Locate the cell with the specified text and output its [X, Y] center coordinate. 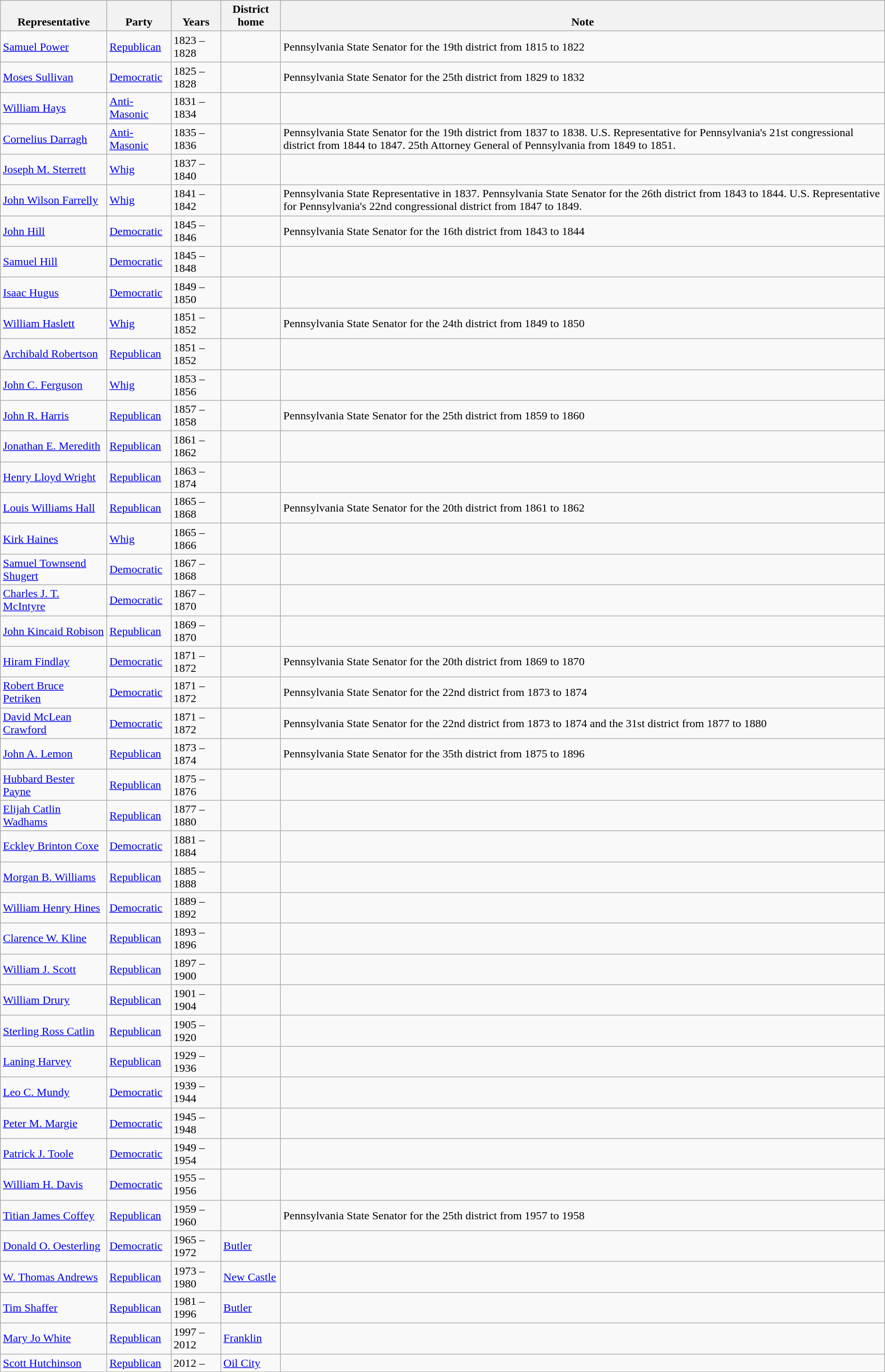
1835 – 1836 [196, 139]
1889 – 1892 [196, 908]
1863 – 1874 [196, 478]
Morgan B. Williams [54, 877]
Pennsylvania State Senator for the 22nd district from 1873 to 1874 and the 31st district from 1877 to 1880 [582, 723]
William Haslett [54, 323]
William J. Scott [54, 969]
1845 – 1846 [196, 231]
1877 – 1880 [196, 815]
John C. Ferguson [54, 385]
1885 – 1888 [196, 877]
1849 – 1850 [196, 292]
Jonathan E. Meredith [54, 446]
1865 – 1868 [196, 508]
Hiram Findlay [54, 662]
Oil City [251, 1363]
Cornelius Darragh [54, 139]
1893 – 1896 [196, 939]
Note [582, 16]
1973 – 1980 [196, 1276]
William Drury [54, 1000]
John Kincaid Robison [54, 631]
1939 – 1944 [196, 1092]
Samuel Townsend Shugert [54, 569]
Pennsylvania State Senator for the 25th district from 1829 to 1832 [582, 78]
Clarence W. Kline [54, 939]
Kirk Haines [54, 539]
1897 – 1900 [196, 969]
John Wilson Farrelly [54, 200]
Representative [54, 16]
1905 – 1920 [196, 1031]
Sterling Ross Catlin [54, 1031]
1997 – 2012 [196, 1338]
1853 – 1856 [196, 385]
1873 – 1874 [196, 754]
1869 – 1870 [196, 631]
Louis Williams Hall [54, 508]
Pennsylvania State Senator for the 22nd district from 1873 to 1874 [582, 692]
Robert Bruce Petriken [54, 692]
1845 – 1848 [196, 262]
John A. Lemon [54, 754]
Party [139, 16]
Franklin [251, 1338]
Joseph M. Sterrett [54, 169]
1837 – 1840 [196, 169]
Archibald Robertson [54, 354]
Pennsylvania State Senator for the 25th district from 1859 to 1860 [582, 416]
1865 – 1866 [196, 539]
1881 – 1884 [196, 846]
Pennsylvania State Senator for the 16th district from 1843 to 1844 [582, 231]
W. Thomas Andrews [54, 1276]
David McLean Crawford [54, 723]
1965 – 1972 [196, 1246]
1959 – 1960 [196, 1215]
Eckley Brinton Coxe [54, 846]
1823 – 1828 [196, 46]
Pennsylvania State Senator for the 20th district from 1869 to 1870 [582, 662]
1981 – 1996 [196, 1308]
Donald O. Oesterling [54, 1246]
Samuel Hill [54, 262]
John Hill [54, 231]
New Castle [251, 1276]
1949 – 1954 [196, 1154]
1867 – 1870 [196, 600]
Titian James Coffey [54, 1215]
Peter M. Margie [54, 1123]
Henry Lloyd Wright [54, 478]
2012 – [196, 1363]
1831 – 1834 [196, 108]
Moses Sullivan [54, 78]
Hubbard Bester Payne [54, 785]
1945 – 1948 [196, 1123]
Pennsylvania State Senator for the 24th district from 1849 to 1850 [582, 323]
Isaac Hugus [54, 292]
Pennsylvania State Senator for the 20th district from 1861 to 1862 [582, 508]
1955 – 1956 [196, 1185]
William Hays [54, 108]
Samuel Power [54, 46]
1901 – 1904 [196, 1000]
Scott Hutchinson [54, 1363]
1867 – 1868 [196, 569]
William Henry Hines [54, 908]
1841 – 1842 [196, 200]
Tim Shaffer [54, 1308]
1861 – 1862 [196, 446]
1857 – 1858 [196, 416]
1825 – 1828 [196, 78]
Patrick J. Toole [54, 1154]
1929 – 1936 [196, 1062]
John R. Harris [54, 416]
Mary Jo White [54, 1338]
1875 – 1876 [196, 785]
Pennsylvania State Senator for the 35th district from 1875 to 1896 [582, 754]
Pennsylvania State Senator for the 25th district from 1957 to 1958 [582, 1215]
Charles J. T. McIntyre [54, 600]
Pennsylvania State Senator for the 19th district from 1815 to 1822 [582, 46]
Elijah Catlin Wadhams [54, 815]
Years [196, 16]
Leo C. Mundy [54, 1092]
District home [251, 16]
William H. Davis [54, 1185]
Laning Harvey [54, 1062]
